Pinpoint the cell where the given text exists, returning its (X, Y) midpoint coordinate. 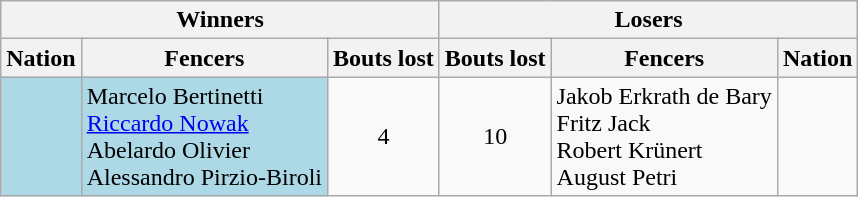
10 (495, 136)
Marcelo Bertinetti Riccardo Nowak Abelardo Olivier Alessandro Pirzio-Biroli (204, 136)
Losers (648, 20)
4 (384, 136)
Winners (220, 20)
Jakob Erkrath de Bary Fritz Jack Robert Krünert August Petri (664, 136)
